Detect which cell encompasses the target text, then output its [X, Y] center coordinate. 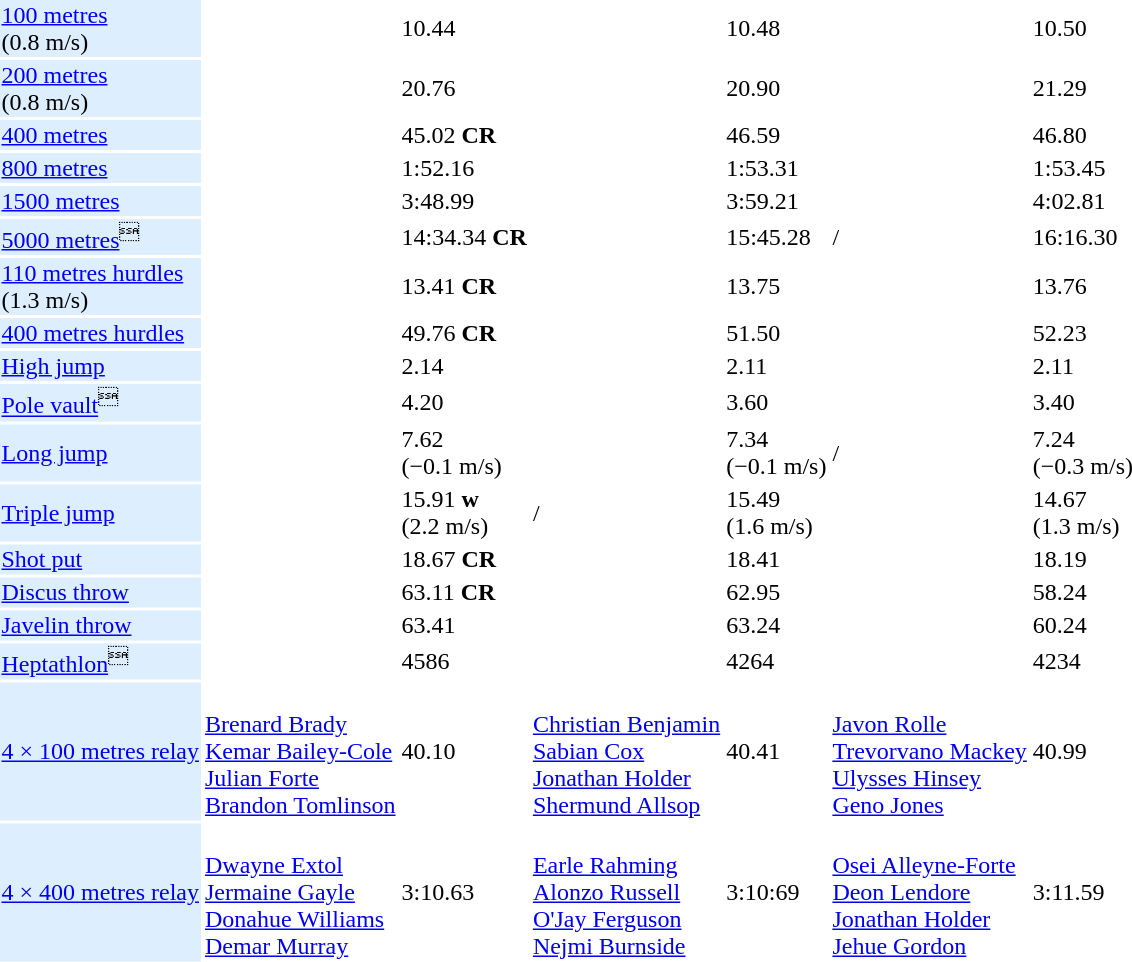
49.76 CR [464, 333]
Discus throw [100, 592]
7.62 (−0.1 m/s) [464, 452]
13.75 [776, 286]
Earle Rahming Alonzo Russell O'Jay Ferguson Nejmi Burnside [626, 892]
45.02 CR [464, 135]
20.90 [776, 88]
400 metres hurdles [100, 333]
3:59.21 [776, 201]
40.10 [464, 751]
800 metres [100, 168]
10.48 [776, 28]
Javon Rolle Trevorvano Mackey Ulysses Hinsey Geno Jones [930, 751]
3:48.99 [464, 201]
63.11 CR [464, 592]
Javelin throw [100, 625]
15.49 (1.6 m/s) [776, 512]
3:10:69 [776, 892]
Christian Benjamin Sabian Cox Jonathan Holder Shermund Allsop [626, 751]
High jump [100, 366]
46.59 [776, 135]
Shot put [100, 559]
Long jump [100, 452]
Osei Alleyne-Forte Deon Lendore Jonathan Holder Jehue Gordon [930, 892]
2.14 [464, 366]
15.91 w (2.2 m/s) [464, 512]
4.20 [464, 402]
13.41 CR [464, 286]
Pole vault [100, 402]
15:45.28 [776, 237]
1500 metres [100, 201]
10.44 [464, 28]
51.50 [776, 333]
7.34 (−0.1 m/s) [776, 452]
4 × 100 metres relay [100, 751]
18.67 CR [464, 559]
63.24 [776, 625]
20.76 [464, 88]
Dwayne Extol Jermaine Gayle Donahue Williams Demar Murray [300, 892]
4586 [464, 661]
40.41 [776, 751]
5000 metres [100, 237]
110 metres hurdles (1.3 m/s) [100, 286]
14:34.34 CR [464, 237]
3:10.63 [464, 892]
400 metres [100, 135]
100 metres (0.8 m/s) [100, 28]
4 × 400 metres relay [100, 892]
1:53.31 [776, 168]
3.60 [776, 402]
Triple jump [100, 512]
Heptathlon [100, 661]
62.95 [776, 592]
63.41 [464, 625]
Brenard Brady Kemar Bailey-Cole Julian Forte Brandon Tomlinson [300, 751]
18.41 [776, 559]
2.11 [776, 366]
1:52.16 [464, 168]
200 metres (0.8 m/s) [100, 88]
4264 [776, 661]
